Provide the (x, y) coordinate of the cell's center where the given text is located.  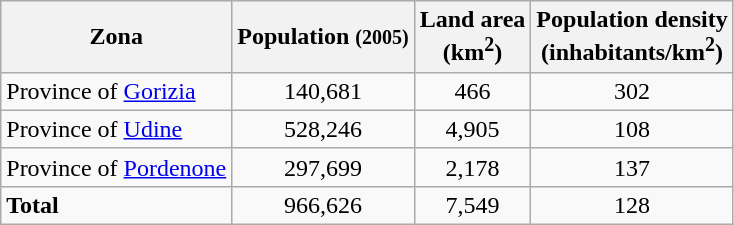
Zona (116, 37)
108 (632, 129)
966,626 (323, 205)
302 (632, 91)
Population density (inhabitants/km2) (632, 37)
Province of Gorizia (116, 91)
528,246 (323, 129)
Province of Udine (116, 129)
Province of Pordenone (116, 167)
Population (2005) (323, 37)
466 (472, 91)
2,178 (472, 167)
297,699 (323, 167)
4,905 (472, 129)
140,681 (323, 91)
128 (632, 205)
7,549 (472, 205)
Land area (km2) (472, 37)
Total (116, 205)
137 (632, 167)
